Determine the [x, y] coordinate at the center of the cell enclosing the given text.  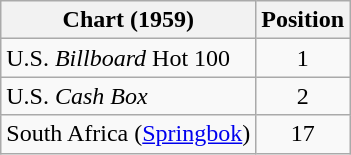
Position [303, 20]
U.S. Billboard Hot 100 [128, 58]
South Africa (Springbok) [128, 134]
1 [303, 58]
Chart (1959) [128, 20]
U.S. Cash Box [128, 96]
2 [303, 96]
17 [303, 134]
